Capture the cell that displays the provided text and extract its (x, y) central coordinate. 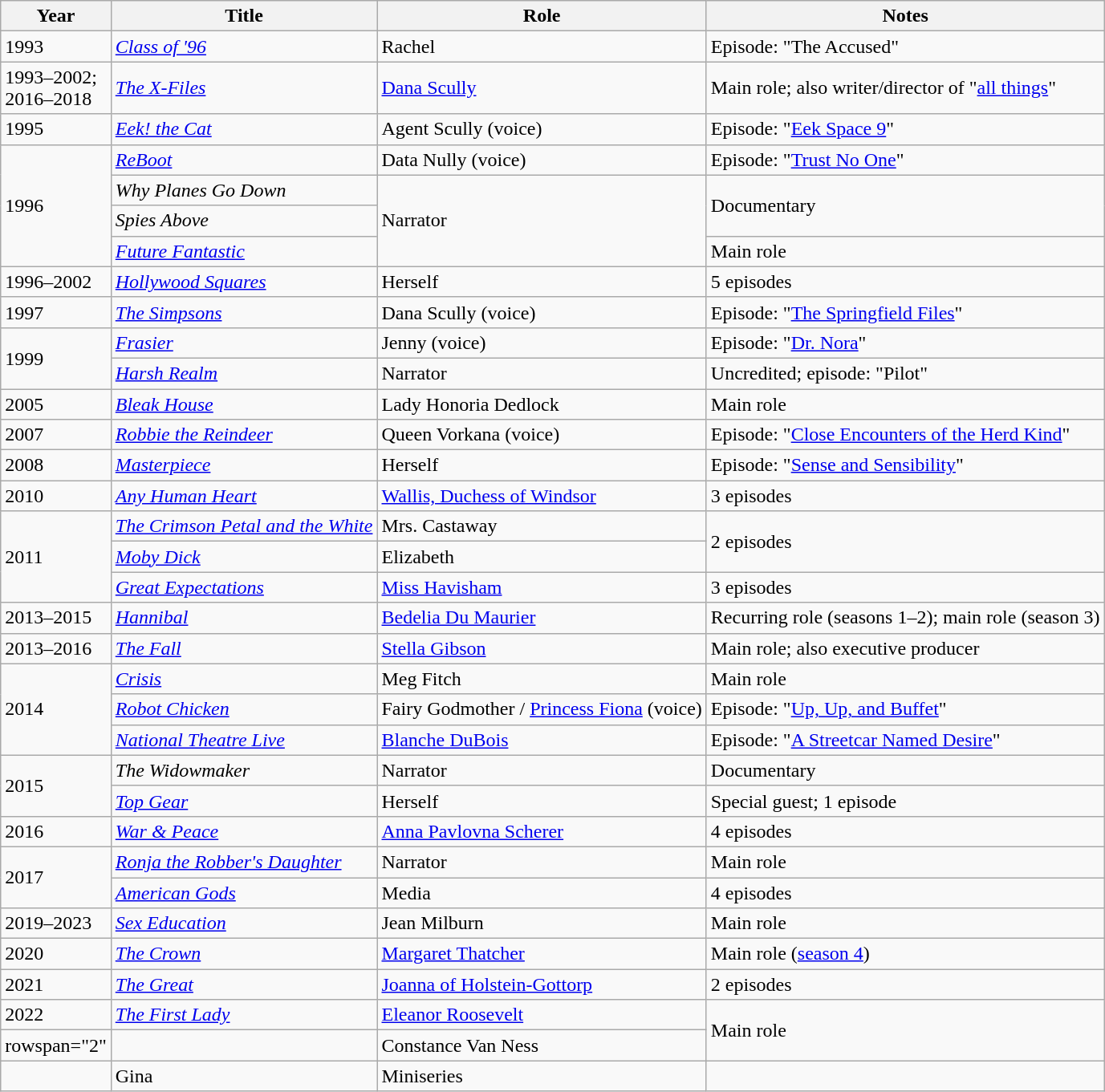
Role (542, 16)
Why Planes Go Down (244, 190)
Constance Van Ness (542, 1045)
Episode: "The Springfield Files" (905, 312)
Masterpiece (244, 465)
2022 (56, 1015)
Fairy Godmother / Princess Fiona (voice) (542, 709)
Eek! the Cat (244, 129)
2015 (56, 786)
Lady Honoria Dedlock (542, 404)
2013–2016 (56, 648)
Future Fantastic (244, 251)
Moby Dick (244, 557)
2019–2023 (56, 924)
Main role; also writer/director of "all things" (905, 88)
2014 (56, 709)
The X-Files (244, 88)
Joanna of Holstein-Gottorp (542, 984)
2007 (56, 435)
Miss Havisham (542, 587)
Data Nully (voice) (542, 160)
Main role; also executive producer (905, 648)
Episode: "The Accused" (905, 47)
Frasier (244, 343)
Any Human Heart (244, 496)
2011 (56, 557)
1996–2002 (56, 282)
Bleak House (244, 404)
Episode: "Eek Space 9" (905, 129)
Year (56, 16)
Notes (905, 16)
5 episodes (905, 282)
Recurring role (seasons 1–2); main role (season 3) (905, 618)
Episode: "Close Encounters of the Herd Kind" (905, 435)
1996 (56, 205)
2021 (56, 984)
Margaret Thatcher (542, 954)
Special guest; 1 episode (905, 801)
Great Expectations (244, 587)
2010 (56, 496)
American Gods (244, 893)
Meg Fitch (542, 679)
Top Gear (244, 801)
Gina (244, 1076)
Ronja the Robber's Daughter (244, 862)
Robbie the Reindeer (244, 435)
Stella Gibson (542, 648)
ReBoot (244, 160)
1999 (56, 358)
The Great (244, 984)
Elizabeth (542, 557)
Mrs. Castaway (542, 526)
Sex Education (244, 924)
Dana Scully (voice) (542, 312)
1993 (56, 47)
2013–2015 (56, 618)
The First Lady (244, 1015)
Episode: "Trust No One" (905, 160)
Jenny (voice) (542, 343)
1997 (56, 312)
Blanche DuBois (542, 740)
rowspan="2" (56, 1045)
The Widowmaker (244, 770)
2008 (56, 465)
Anna Pavlovna Scherer (542, 831)
Rachel (542, 47)
The Fall (244, 648)
Episode: "A Streetcar Named Desire" (905, 740)
2020 (56, 954)
Class of '96 (244, 47)
2016 (56, 831)
Dana Scully (542, 88)
Eleanor Roosevelt (542, 1015)
1995 (56, 129)
Jean Milburn (542, 924)
The Simpsons (244, 312)
Spies Above (244, 221)
Main role (season 4) (905, 954)
Hollywood Squares (244, 282)
Media (542, 893)
1993–2002;2016–2018 (56, 88)
Uncredited; episode: "Pilot" (905, 373)
2017 (56, 877)
National Theatre Live (244, 740)
Episode: "Up, Up, and Buffet" (905, 709)
The Crimson Petal and the White (244, 526)
War & Peace (244, 831)
Miniseries (542, 1076)
Queen Vorkana (voice) (542, 435)
Agent Scully (voice) (542, 129)
Wallis, Duchess of Windsor (542, 496)
Episode: "Dr. Nora" (905, 343)
Hannibal (244, 618)
Robot Chicken (244, 709)
Harsh Realm (244, 373)
2005 (56, 404)
Episode: "Sense and Sensibility" (905, 465)
Crisis (244, 679)
Bedelia Du Maurier (542, 618)
The Crown (244, 954)
Title (244, 16)
